Pinpoint the cell where the given text exists, returning its (X, Y) midpoint coordinate. 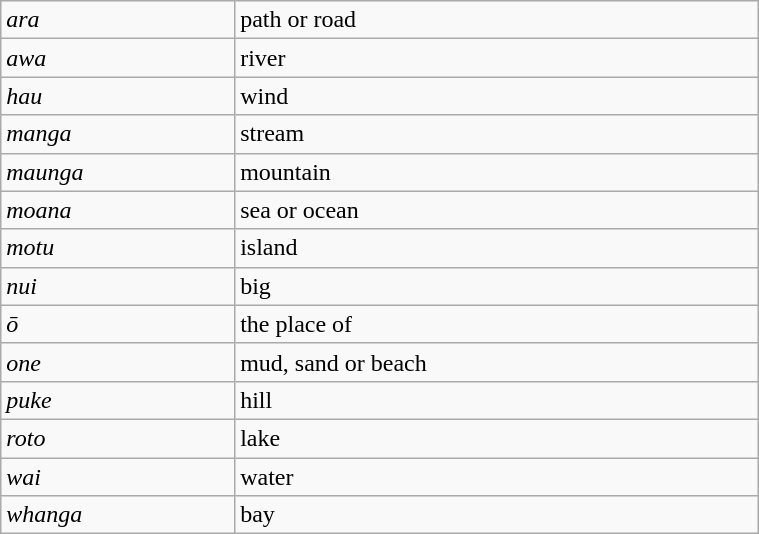
lake (496, 438)
one (118, 362)
maunga (118, 172)
path or road (496, 20)
sea or ocean (496, 210)
hill (496, 400)
wind (496, 96)
ō (118, 324)
stream (496, 134)
ara (118, 20)
manga (118, 134)
mountain (496, 172)
whanga (118, 515)
roto (118, 438)
wai (118, 477)
bay (496, 515)
river (496, 58)
island (496, 248)
big (496, 286)
water (496, 477)
hau (118, 96)
the place of (496, 324)
awa (118, 58)
moana (118, 210)
puke (118, 400)
mud, sand or beach (496, 362)
motu (118, 248)
nui (118, 286)
